Capture the cell that displays the provided text and extract its (x, y) central coordinate. 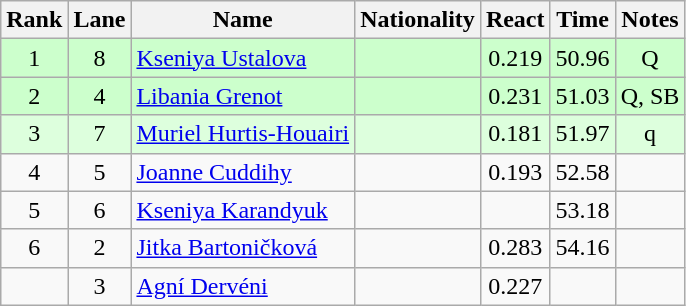
7 (100, 134)
0.193 (515, 172)
Lane (100, 20)
50.96 (582, 58)
Name (243, 20)
React (515, 20)
Q (650, 58)
Muriel Hurtis-Houairi (243, 134)
0.219 (515, 58)
0.231 (515, 96)
Rank (34, 20)
8 (100, 58)
0.227 (515, 286)
Kseniya Karandyuk (243, 210)
Jitka Bartoničková (243, 248)
53.18 (582, 210)
Kseniya Ustalova (243, 58)
51.03 (582, 96)
0.283 (515, 248)
Notes (650, 20)
Libania Grenot (243, 96)
52.58 (582, 172)
q (650, 134)
Joanne Cuddihy (243, 172)
Time (582, 20)
Q, SB (650, 96)
54.16 (582, 248)
Agní Dervéni (243, 286)
1 (34, 58)
0.181 (515, 134)
Nationality (418, 20)
51.97 (582, 134)
